Identify which cell holds the provided text, then report its [x, y] central coordinate. 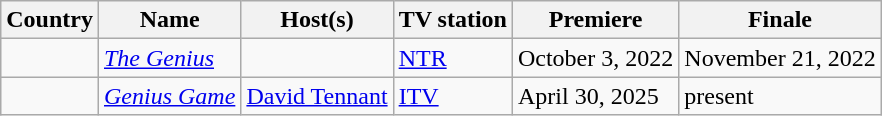
Finale [780, 20]
Host(s) [317, 20]
November 21, 2022 [780, 58]
October 3, 2022 [595, 58]
April 30, 2025 [595, 96]
NTR [452, 58]
Country [50, 20]
Name [169, 20]
ITV [452, 96]
David Tennant [317, 96]
present [780, 96]
Genius Game [169, 96]
TV station [452, 20]
Premiere [595, 20]
The Genius [169, 58]
